Pinpoint the cell where the given text exists, returning its (x, y) midpoint coordinate. 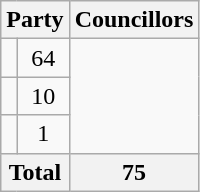
10 (43, 96)
Party (35, 20)
75 (134, 172)
64 (43, 58)
Total (35, 172)
1 (43, 134)
Councillors (134, 20)
